Search for the cell housing the specified text and yield its (x, y) center coordinate. 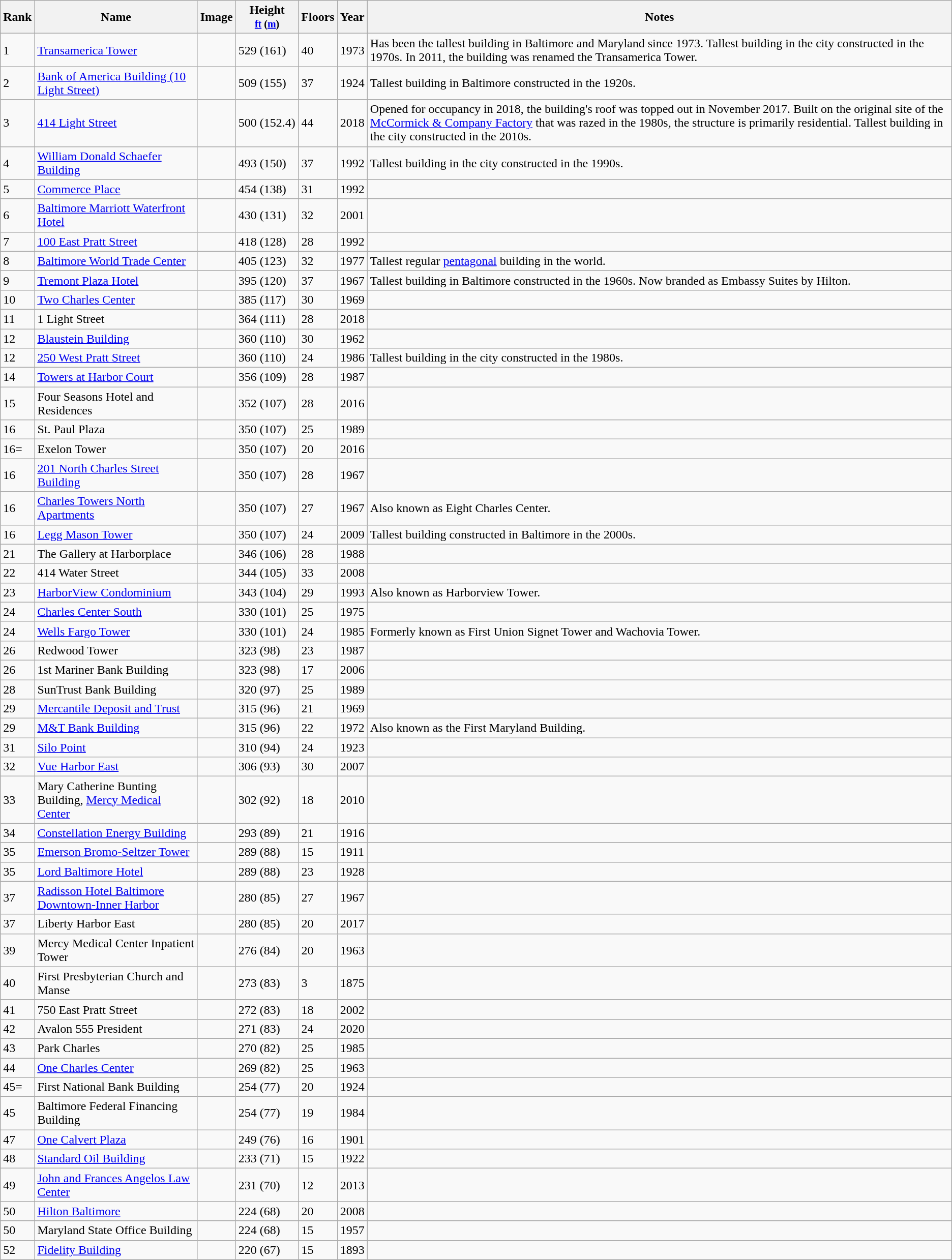
250 West Pratt Street (116, 358)
34 (17, 833)
2001 (352, 216)
Exelon Tower (116, 449)
1 (17, 50)
414 Water Street (116, 573)
1957 (352, 1231)
302 (92) (267, 800)
Wells Fargo Tower (116, 631)
2007 (352, 767)
43 (17, 1048)
2002 (352, 1009)
1893 (352, 1250)
1928 (352, 872)
1993 (352, 592)
Fidelity Building (116, 1250)
269 (82) (267, 1067)
Charles Towers North Apartments (116, 508)
45 (17, 1114)
1988 (352, 554)
276 (84) (267, 950)
356 (109) (267, 377)
6 (17, 216)
Vue Harbor East (116, 767)
First Presbyterian Church and Manse (116, 983)
SunTrust Bank Building (116, 689)
1st Mariner Bank Building (116, 670)
2 (17, 83)
16= (17, 449)
5 (17, 189)
1973 (352, 50)
Redwood Tower (116, 650)
1923 (352, 747)
Liberty Harbor East (116, 924)
220 (67) (267, 1250)
49 (17, 1185)
2017 (352, 924)
Tallest regular pentagonal building in the world. (659, 261)
Tallest building constructed in Baltimore in the 2000s. (659, 534)
17 (318, 670)
Also known as Harborview Tower. (659, 592)
Hilton Baltimore (116, 1211)
42 (17, 1029)
385 (117) (267, 299)
395 (120) (267, 280)
One Calvert Plaza (116, 1139)
1911 (352, 852)
Heightft (m) (267, 17)
St. Paul Plaza (116, 430)
418 (128) (267, 242)
405 (123) (267, 261)
First National Bank Building (116, 1087)
Standard Oil Building (116, 1159)
10 (17, 299)
Mercy Medical Center Inpatient Tower (116, 950)
Tallest building in Baltimore constructed in the 1920s. (659, 83)
Charles Center South (116, 612)
One Charles Center (116, 1067)
48 (17, 1159)
Silo Point (116, 747)
509 (155) (267, 83)
Mercantile Deposit and Trust (116, 709)
The Gallery at Harborplace (116, 554)
Tallest building in the city constructed in the 1980s. (659, 358)
Also known as the First Maryland Building. (659, 728)
750 East Pratt Street (116, 1009)
320 (97) (267, 689)
2020 (352, 1029)
1875 (352, 983)
8 (17, 261)
529 (161) (267, 50)
Emerson Bromo-Seltzer Tower (116, 852)
19 (318, 1114)
Maryland State Office Building (116, 1231)
41 (17, 1009)
Lord Baltimore Hotel (116, 872)
310 (94) (267, 747)
Constellation Energy Building (116, 833)
7 (17, 242)
Tallest building in Baltimore constructed in the 1960s. Now branded as Embassy Suites by Hilton. (659, 280)
Two Charles Center (116, 299)
Baltimore Federal Financing Building (116, 1114)
352 (107) (267, 404)
1986 (352, 358)
Four Seasons Hotel and Residences (116, 404)
John and Frances Angelos Law Center (116, 1185)
1977 (352, 261)
Mary Catherine Bunting Building, Mercy Medical Center (116, 800)
Baltimore World Trade Center (116, 261)
Tremont Plaza Hotel (116, 280)
Notes (659, 17)
271 (83) (267, 1029)
William Donald Schaefer Building (116, 163)
Rank (17, 17)
1916 (352, 833)
M&T Bank Building (116, 728)
293 (89) (267, 833)
1984 (352, 1114)
Formerly known as First Union Signet Tower and Wachovia Tower. (659, 631)
344 (105) (267, 573)
Radisson Hotel Baltimore Downtown-Inner Harbor (116, 898)
430 (131) (267, 216)
11 (17, 319)
1962 (352, 338)
233 (71) (267, 1159)
14 (17, 377)
500 (152.4) (267, 123)
47 (17, 1139)
HarborView Condominium (116, 592)
343 (104) (267, 592)
52 (17, 1250)
45= (17, 1087)
4 (17, 163)
100 East Pratt Street (116, 242)
Year (352, 17)
Image (217, 17)
Also known as Eight Charles Center. (659, 508)
364 (111) (267, 319)
454 (138) (267, 189)
Legg Mason Tower (116, 534)
2006 (352, 670)
Commerce Place (116, 189)
2013 (352, 1185)
270 (82) (267, 1048)
Bank of America Building (10 Light Street) (116, 83)
414 Light Street (116, 123)
2010 (352, 800)
1922 (352, 1159)
Name (116, 17)
1901 (352, 1139)
1972 (352, 728)
346 (106) (267, 554)
Avalon 555 President (116, 1029)
9 (17, 280)
201 North Charles Street Building (116, 475)
Baltimore Marriott Waterfront Hotel (116, 216)
Park Charles (116, 1048)
Tallest building in the city constructed in the 1990s. (659, 163)
Transamerica Tower (116, 50)
39 (17, 950)
1975 (352, 612)
2009 (352, 534)
Towers at Harbor Court (116, 377)
1 Light Street (116, 319)
231 (70) (267, 1185)
249 (76) (267, 1139)
306 (93) (267, 767)
Blaustein Building (116, 338)
Floors (318, 17)
493 (150) (267, 163)
273 (83) (267, 983)
272 (83) (267, 1009)
